Identify which cell holds the provided text, then report its (X, Y) central coordinate. 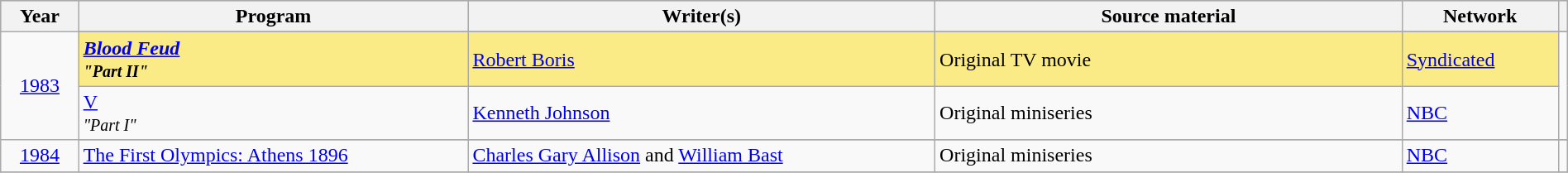
1984 (40, 156)
Robert Boris (701, 60)
1983 (40, 86)
Writer(s) (701, 17)
Source material (1169, 17)
Year (40, 17)
Kenneth Johnson (701, 113)
Network (1480, 17)
The First Olympics: Athens 1896 (273, 156)
Syndicated (1480, 60)
Program (273, 17)
Blood Feud"Part II" (273, 60)
V"Part I" (273, 113)
Charles Gary Allison and William Bast (701, 156)
Original TV movie (1169, 60)
